From the cell containing the given text, extract its center point as [X, Y] coordinate. 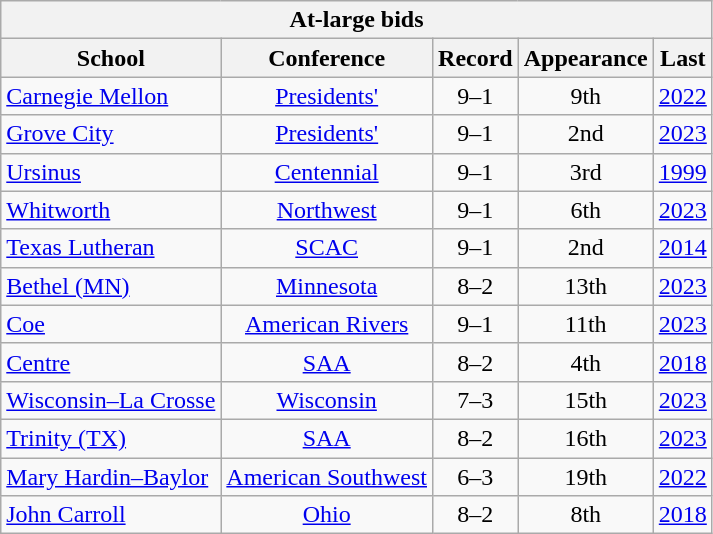
7–3 [476, 400]
16th [586, 438]
Mary Hardin–Baylor [111, 477]
Record [476, 58]
3rd [586, 172]
4th [586, 362]
Centennial [327, 172]
Grove City [111, 134]
6th [586, 210]
Conference [327, 58]
Minnesota [327, 286]
Northwest [327, 210]
Trinity (TX) [111, 438]
Centre [111, 362]
1999 [682, 172]
At-large bids [357, 20]
Coe [111, 324]
2014 [682, 248]
Last [682, 58]
Bethel (MN) [111, 286]
SCAC [327, 248]
13th [586, 286]
John Carroll [111, 515]
Wisconsin–La Crosse [111, 400]
Ohio [327, 515]
9th [586, 96]
Whitworth [111, 210]
11th [586, 324]
Carnegie Mellon [111, 96]
Ursinus [111, 172]
Appearance [586, 58]
American Southwest [327, 477]
6–3 [476, 477]
8th [586, 515]
School [111, 58]
Wisconsin [327, 400]
Texas Lutheran [111, 248]
American Rivers [327, 324]
19th [586, 477]
15th [586, 400]
